From the cell containing the given text, extract its center point as [X, Y] coordinate. 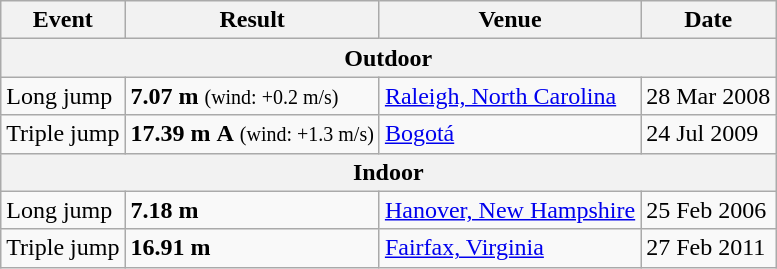
Fairfax, Virginia [510, 248]
25 Feb 2006 [708, 210]
24 Jul 2009 [708, 134]
Result [252, 20]
Raleigh, North Carolina [510, 96]
Indoor [388, 172]
7.07 m (wind: +0.2 m/s) [252, 96]
17.39 m A (wind: +1.3 m/s) [252, 134]
Hanover, New Hampshire [510, 210]
28 Mar 2008 [708, 96]
Outdoor [388, 58]
Date [708, 20]
Venue [510, 20]
7.18 m [252, 210]
Event [63, 20]
16.91 m [252, 248]
27 Feb 2011 [708, 248]
Bogotá [510, 134]
